Return [X, Y] of the center of cell containing provided text 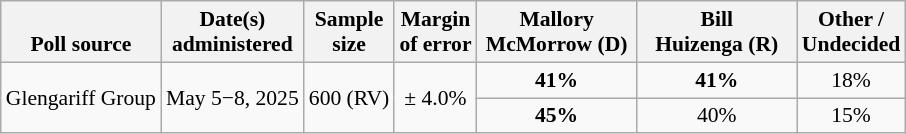
18% [851, 80]
MalloryMcMorrow (D) [557, 32]
Glengariff Group [81, 98]
Other /Undecided [851, 32]
600 (RV) [350, 98]
BillHuizenga (R) [717, 32]
Samplesize [350, 32]
± 4.0% [435, 98]
45% [557, 116]
May 5−8, 2025 [232, 98]
Date(s)administered [232, 32]
Marginof error [435, 32]
15% [851, 116]
40% [717, 116]
Poll source [81, 32]
